Pinpoint the cell where the given text exists, returning its [X, Y] midpoint coordinate. 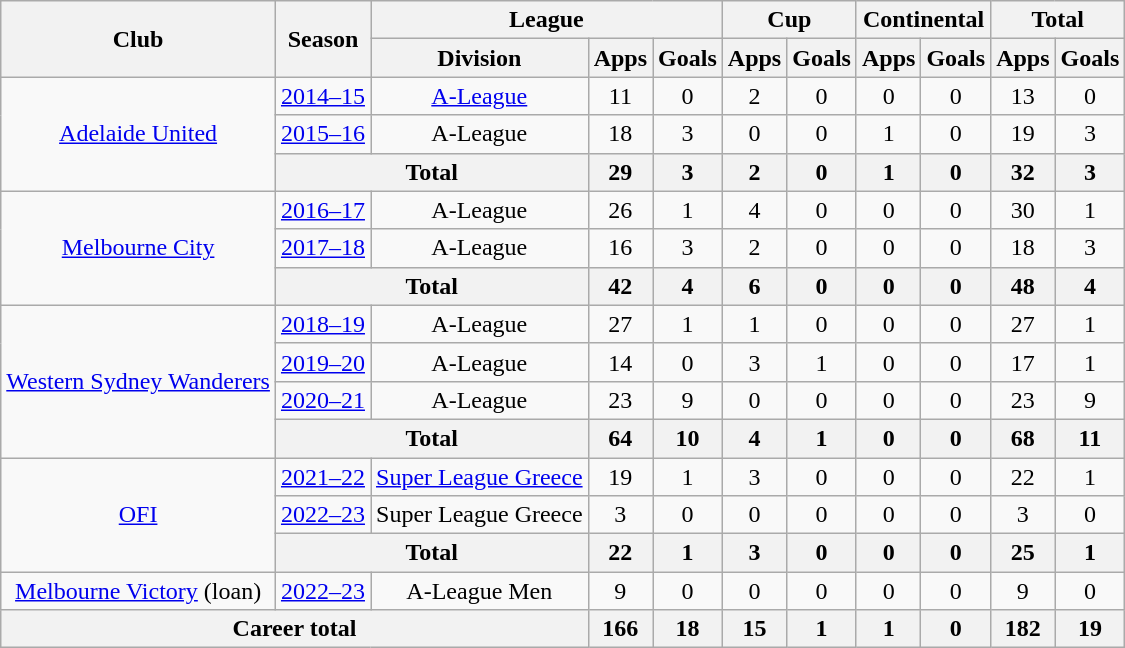
Club [138, 39]
166 [620, 629]
6 [754, 286]
OFI [138, 515]
48 [1023, 286]
26 [620, 210]
29 [620, 172]
182 [1023, 629]
2021–22 [322, 477]
Career total [294, 629]
Melbourne City [138, 248]
14 [620, 362]
64 [620, 438]
13 [1023, 96]
A-League Men [479, 591]
2020–21 [322, 400]
10 [688, 438]
League [546, 20]
Adelaide United [138, 134]
2019–20 [322, 362]
68 [1023, 438]
17 [1023, 362]
2014–15 [322, 96]
Melbourne Victory (loan) [138, 591]
Division [479, 58]
15 [754, 629]
30 [1023, 210]
Continental [923, 20]
Cup [789, 20]
42 [620, 286]
2016–17 [322, 210]
Season [322, 39]
2017–18 [322, 248]
32 [1023, 172]
2015–16 [322, 134]
25 [1023, 553]
2018–19 [322, 324]
16 [620, 248]
Western Sydney Wanderers [138, 381]
